Return [X, Y] of the center of cell containing provided text 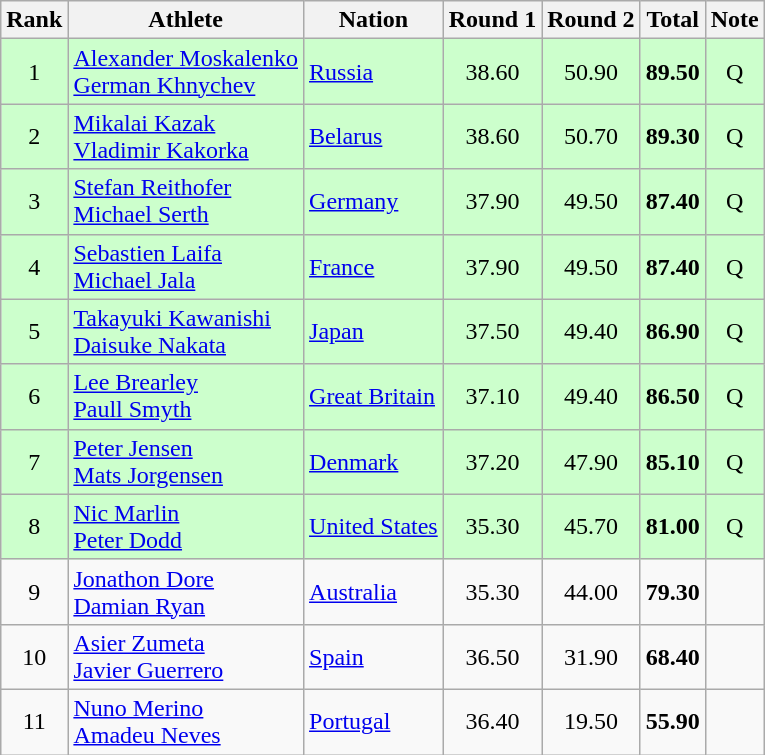
68.40 [672, 656]
Lee BrearleyPaull Smyth [186, 396]
47.90 [591, 462]
Nic MarlinPeter Dodd [186, 526]
45.70 [591, 526]
Russia [374, 72]
3 [34, 202]
37.20 [492, 462]
5 [34, 332]
Stefan ReithoferMichael Serth [186, 202]
50.90 [591, 72]
Denmark [374, 462]
86.90 [672, 332]
89.30 [672, 136]
Alexander MoskalenkoGerman Khnychev [186, 72]
Jonathon DoreDamian Ryan [186, 592]
Athlete [186, 20]
6 [34, 396]
85.10 [672, 462]
Japan [374, 332]
United States [374, 526]
86.50 [672, 396]
Total [672, 20]
44.00 [591, 592]
France [374, 266]
Belarus [374, 136]
Rank [34, 20]
Note [734, 20]
79.30 [672, 592]
89.50 [672, 72]
9 [34, 592]
50.70 [591, 136]
36.40 [492, 722]
36.50 [492, 656]
4 [34, 266]
Peter JensenMats Jorgensen [186, 462]
Takayuki KawanishiDaisuke Nakata [186, 332]
Spain [374, 656]
11 [34, 722]
37.50 [492, 332]
55.90 [672, 722]
2 [34, 136]
Sebastien LaifaMichael Jala [186, 266]
7 [34, 462]
1 [34, 72]
31.90 [591, 656]
Portugal [374, 722]
Germany [374, 202]
Australia [374, 592]
10 [34, 656]
Asier ZumetaJavier Guerrero [186, 656]
Mikalai KazakVladimir Kakorka [186, 136]
19.50 [591, 722]
81.00 [672, 526]
8 [34, 526]
Nation [374, 20]
Round 2 [591, 20]
Nuno MerinoAmadeu Neves [186, 722]
Great Britain [374, 396]
Round 1 [492, 20]
37.10 [492, 396]
